Pinpoint the cell where the given text exists, returning its (X, Y) midpoint coordinate. 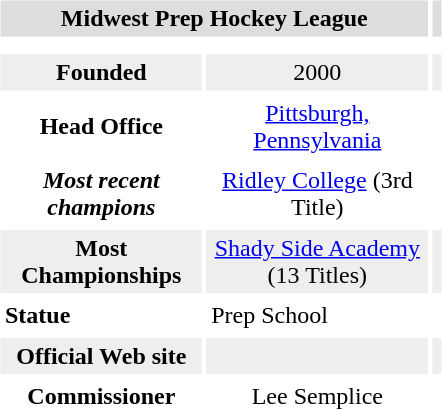
Most Championships (101, 262)
2000 (318, 72)
Shady Side Academy (13 Titles) (318, 262)
Statue (101, 316)
Midwest Prep Hockey League (214, 18)
Prep School (318, 316)
Founded (101, 72)
Head Office (101, 126)
Ridley College (3rd Title) (318, 194)
Official Web site (101, 356)
Pittsburgh, Pennsylvania (318, 126)
Most recent champions (101, 194)
